Locate the cell with the specified text and output its [x, y] center coordinate. 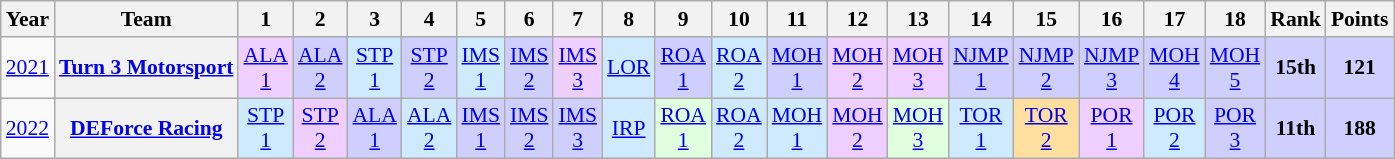
2022 [28, 128]
POR3 [1236, 128]
6 [530, 19]
16 [1112, 19]
1 [265, 19]
12 [858, 19]
5 [480, 19]
9 [683, 19]
7 [578, 19]
NJMP2 [1046, 68]
8 [628, 19]
MOH5 [1236, 68]
11th [1296, 128]
15 [1046, 19]
LOR [628, 68]
13 [918, 19]
NJMP1 [980, 68]
Points [1360, 19]
TOR2 [1046, 128]
14 [980, 19]
Rank [1296, 19]
18 [1236, 19]
10 [739, 19]
Turn 3 Motorsport [146, 68]
4 [429, 19]
3 [374, 19]
2 [320, 19]
POR1 [1112, 128]
TOR1 [980, 128]
POR2 [1174, 128]
121 [1360, 68]
11 [798, 19]
Year [28, 19]
15th [1296, 68]
188 [1360, 128]
MOH4 [1174, 68]
Team [146, 19]
17 [1174, 19]
IRP [628, 128]
NJMP3 [1112, 68]
DEForce Racing [146, 128]
2021 [28, 68]
